For the text-containing cell, return its midpoint in [x, y] coordinate format. 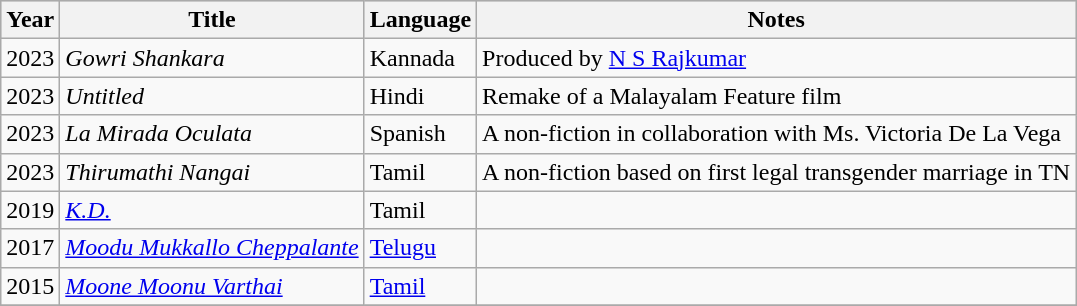
2019 [30, 210]
2015 [30, 286]
Year [30, 20]
Moodu Mukkallo Cheppalante [212, 248]
Spanish [420, 134]
Title [212, 20]
Remake of a Malayalam Feature film [776, 96]
K.D. [212, 210]
A non-fiction based on first legal transgender marriage in TN [776, 172]
A non-fiction in collaboration with Ms. Victoria De La Vega [776, 134]
Gowri Shankara [212, 58]
Kannada [420, 58]
Thirumathi Nangai [212, 172]
Language [420, 20]
Notes [776, 20]
Untitled [212, 96]
Produced by N S Rajkumar [776, 58]
2017 [30, 248]
Moone Moonu Varthai [212, 286]
Hindi [420, 96]
Telugu [420, 248]
La Mirada Oculata [212, 134]
